From the cell containing the given text, extract its center point as [x, y] coordinate. 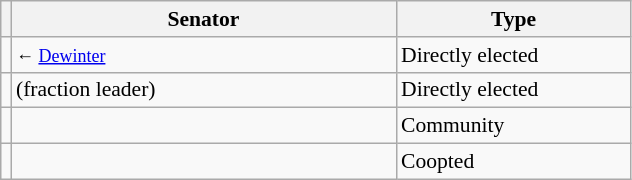
Senator [204, 19]
← Dewinter [204, 55]
Community [514, 126]
(fraction leader) [204, 90]
Type [514, 19]
Coopted [514, 162]
